Identify which cell holds the provided text, then report its [x, y] central coordinate. 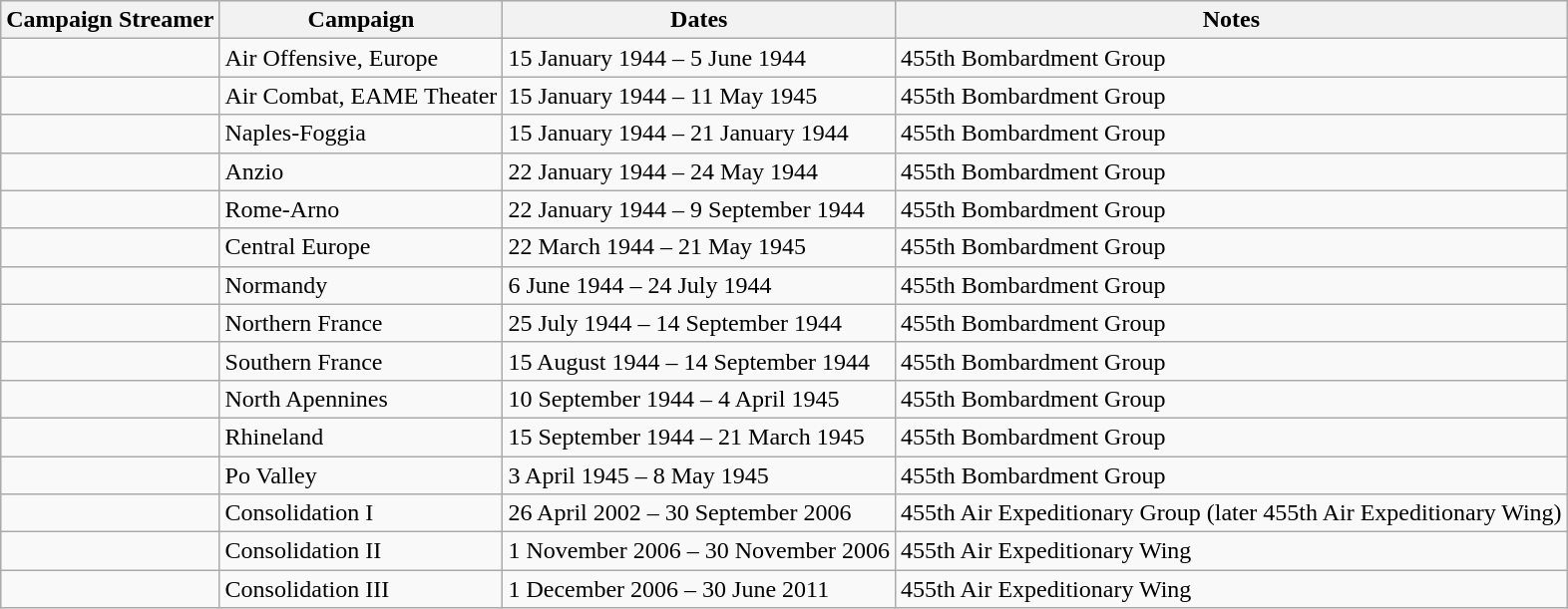
26 April 2002 – 30 September 2006 [699, 513]
25 July 1944 – 14 September 1944 [699, 323]
Dates [699, 20]
15 January 1944 – 11 May 1945 [699, 96]
22 January 1944 – 24 May 1944 [699, 171]
22 January 1944 – 9 September 1944 [699, 209]
1 November 2006 – 30 November 2006 [699, 551]
Central Europe [361, 247]
455th Air Expeditionary Group (later 455th Air Expeditionary Wing) [1232, 513]
North Apennines [361, 399]
15 January 1944 – 21 January 1944 [699, 134]
Consolidation III [361, 589]
Rome-Arno [361, 209]
Northern France [361, 323]
Rhineland [361, 437]
Southern France [361, 361]
Campaign [361, 20]
10 September 1944 – 4 April 1945 [699, 399]
Notes [1232, 20]
Consolidation II [361, 551]
Anzio [361, 171]
Air Combat, EAME Theater [361, 96]
15 September 1944 – 21 March 1945 [699, 437]
Air Offensive, Europe [361, 58]
3 April 1945 – 8 May 1945 [699, 475]
Po Valley [361, 475]
Normandy [361, 285]
6 June 1944 – 24 July 1944 [699, 285]
Naples-Foggia [361, 134]
1 December 2006 – 30 June 2011 [699, 589]
22 March 1944 – 21 May 1945 [699, 247]
Campaign Streamer [110, 20]
Consolidation I [361, 513]
15 January 1944 – 5 June 1944 [699, 58]
15 August 1944 – 14 September 1944 [699, 361]
